Output the (x, y) coordinate of the center of the cell containing the given text.  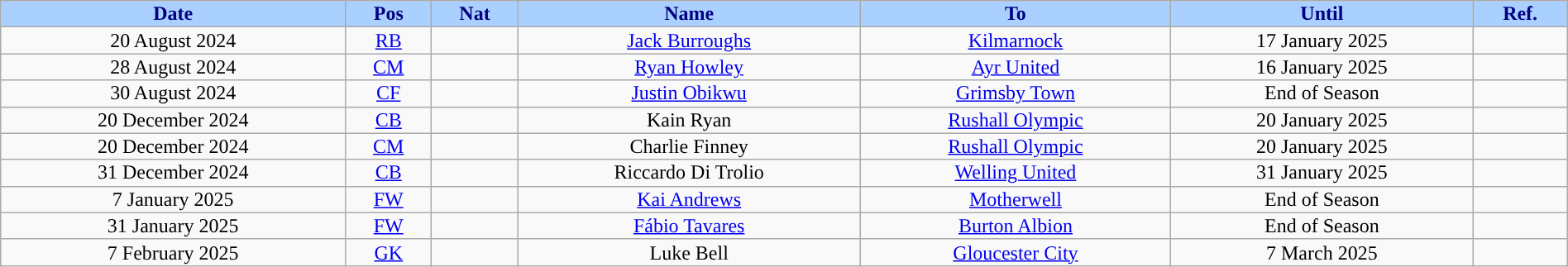
Motherwell (1016, 199)
Kilmarnock (1016, 41)
31 December 2024 (174, 173)
17 January 2025 (1322, 41)
Kai Andrews (689, 199)
CF (389, 93)
28 August 2024 (174, 67)
7 January 2025 (174, 199)
7 February 2025 (174, 252)
Name (689, 14)
Burton Albion (1016, 226)
20 August 2024 (174, 41)
Riccardo Di Trolio (689, 173)
Charlie Finney (689, 146)
Ayr United (1016, 67)
16 January 2025 (1322, 67)
Grimsby Town (1016, 93)
To (1016, 14)
Until (1322, 14)
Kain Ryan (689, 120)
7 March 2025 (1322, 252)
Gloucester City (1016, 252)
Nat (475, 14)
Welling United (1016, 173)
Luke Bell (689, 252)
Ryan Howley (689, 67)
GK (389, 252)
Jack Burroughs (689, 41)
Date (174, 14)
RB (389, 41)
Ref. (1520, 14)
Justin Obikwu (689, 93)
30 August 2024 (174, 93)
Pos (389, 14)
Fábio Tavares (689, 226)
